Extract the (x, y) coordinate from the center of the cell holding the provided text.  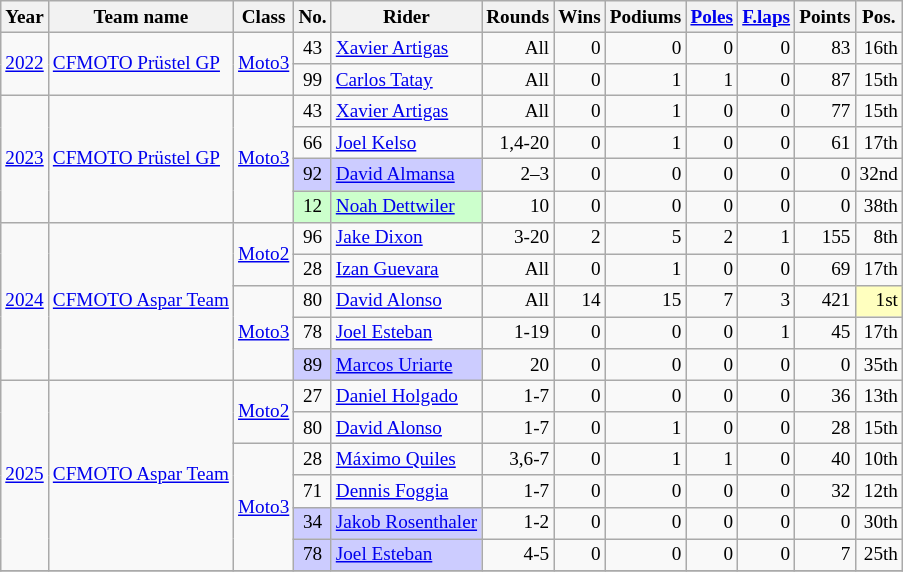
1st (879, 301)
Poles (712, 17)
34 (312, 523)
15 (646, 301)
421 (825, 301)
38th (879, 206)
30th (879, 523)
10th (879, 460)
3-20 (518, 238)
No. (312, 17)
14 (580, 301)
Carlos Tatay (406, 80)
1-19 (518, 333)
8th (879, 238)
69 (825, 270)
66 (312, 143)
2023 (25, 158)
12 (312, 206)
2025 (25, 475)
16th (879, 48)
40 (825, 460)
Jakob Rosenthaler (406, 523)
Joel Kelso (406, 143)
35th (879, 365)
Podiums (646, 17)
Dennis Foggia (406, 491)
92 (312, 175)
Year (25, 17)
87 (825, 80)
71 (312, 491)
20 (518, 365)
27 (312, 396)
2–3 (518, 175)
83 (825, 48)
Noah Dettwiler (406, 206)
77 (825, 111)
Máximo Quiles (406, 460)
Pos. (879, 17)
Points (825, 17)
1,4-20 (518, 143)
12th (879, 491)
F.laps (766, 17)
Class (263, 17)
36 (825, 396)
25th (879, 554)
Daniel Holgado (406, 396)
32 (825, 491)
96 (312, 238)
Rounds (518, 17)
Rider (406, 17)
Jake Dixon (406, 238)
Team name (140, 17)
2024 (25, 301)
45 (825, 333)
155 (825, 238)
Izan Guevara (406, 270)
89 (312, 365)
32nd (879, 175)
3 (766, 301)
13th (879, 396)
5 (646, 238)
David Almansa (406, 175)
Wins (580, 17)
4-5 (518, 554)
Marcos Uriarte (406, 365)
1-2 (518, 523)
3,6-7 (518, 460)
10 (518, 206)
2022 (25, 64)
99 (312, 80)
61 (825, 143)
